From the cell containing the given text, extract its center point as (X, Y) coordinate. 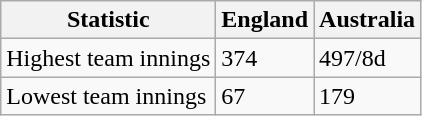
Lowest team innings (108, 96)
497/8d (368, 58)
374 (265, 58)
179 (368, 96)
Highest team innings (108, 58)
Australia (368, 20)
67 (265, 96)
Statistic (108, 20)
England (265, 20)
